Pinpoint the cell where the given text exists, returning its (x, y) midpoint coordinate. 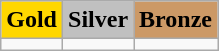
Bronze (176, 20)
Silver (98, 20)
Gold (32, 20)
